Find where the given text appears and provide that cell's center as (X, Y) coordinate. 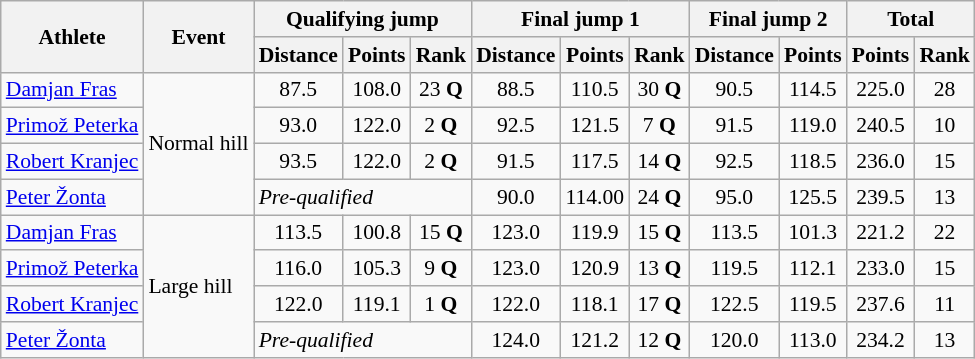
Athlete (72, 36)
Final jump 2 (768, 19)
93.5 (298, 162)
119.9 (594, 233)
17 Q (660, 304)
122.5 (734, 304)
95.0 (734, 197)
112.1 (813, 269)
120.9 (594, 269)
12 Q (660, 340)
Final jump 1 (580, 19)
14 Q (660, 162)
22 (944, 233)
90.5 (734, 90)
28 (944, 90)
Qualifying jump (363, 19)
108.0 (377, 90)
240.5 (881, 126)
88.5 (516, 90)
7 Q (660, 126)
239.5 (881, 197)
Event (198, 36)
Normal hill (198, 143)
93.0 (298, 126)
11 (944, 304)
117.5 (594, 162)
118.5 (813, 162)
237.6 (881, 304)
9 Q (442, 269)
113.0 (813, 340)
221.2 (881, 233)
116.0 (298, 269)
90.0 (516, 197)
24 Q (660, 197)
Large hill (198, 286)
118.1 (594, 304)
121.2 (594, 340)
23 Q (442, 90)
233.0 (881, 269)
10 (944, 126)
101.3 (813, 233)
225.0 (881, 90)
100.8 (377, 233)
125.5 (813, 197)
13 Q (660, 269)
87.5 (298, 90)
119.1 (377, 304)
236.0 (881, 162)
120.0 (734, 340)
114.5 (813, 90)
234.2 (881, 340)
1 Q (442, 304)
119.0 (813, 126)
114.00 (594, 197)
124.0 (516, 340)
105.3 (377, 269)
110.5 (594, 90)
Total (911, 19)
121.5 (594, 126)
30 Q (660, 90)
